Return the [X, Y] coordinate for the center point of the cell that contains the specified text.  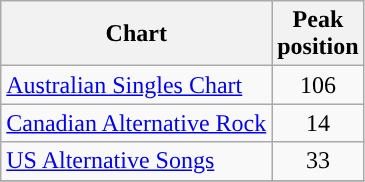
14 [318, 123]
Australian Singles Chart [136, 85]
Peakposition [318, 34]
33 [318, 161]
Chart [136, 34]
US Alternative Songs [136, 161]
Canadian Alternative Rock [136, 123]
106 [318, 85]
